Find where the given text appears and provide that cell's center as (X, Y) coordinate. 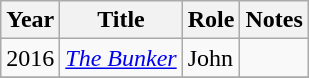
Title (121, 20)
John (211, 58)
2016 (30, 58)
Year (30, 20)
Notes (274, 20)
Role (211, 20)
The Bunker (121, 58)
